For the text-containing cell, return its midpoint in [x, y] coordinate format. 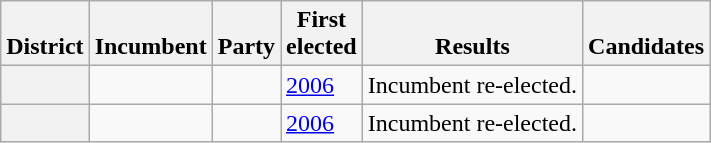
Results [472, 34]
Party [246, 34]
Incumbent [150, 34]
Firstelected [322, 34]
District [45, 34]
Candidates [646, 34]
